Determine the (x, y) coordinate at the center of the cell enclosing the given text.  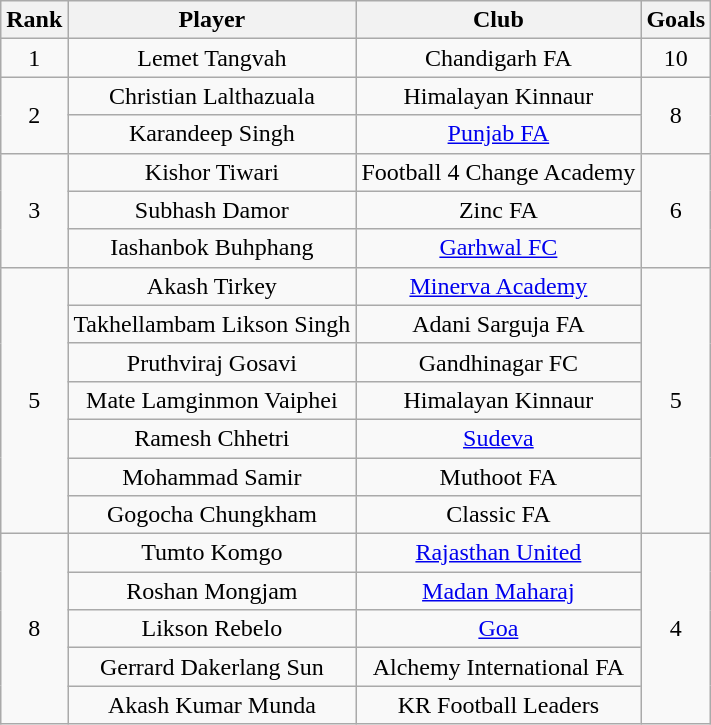
Adani Sarguja FA (498, 324)
Kishor Tiwari (212, 172)
Madan Maharaj (498, 591)
4 (676, 629)
Pruthviraj Gosavi (212, 362)
Club (498, 20)
2 (34, 115)
Garhwal FC (498, 248)
Roshan Mongjam (212, 591)
Ramesh Chhetri (212, 438)
Sudeva (498, 438)
Takhellambam Likson Singh (212, 324)
6 (676, 210)
Gerrard Dakerlang Sun (212, 667)
Tumto Komgo (212, 553)
Gogocha Chungkham (212, 515)
Gandhinagar FC (498, 362)
Likson Rebelo (212, 629)
Minerva Academy (498, 286)
Goa (498, 629)
Rajasthan United (498, 553)
Mate Lamginmon Vaiphei (212, 400)
Karandeep Singh (212, 134)
Classic FA (498, 515)
3 (34, 210)
Alchemy International FA (498, 667)
Akash Tirkey (212, 286)
Zinc FA (498, 210)
Player (212, 20)
10 (676, 58)
Football 4 Change Academy (498, 172)
1 (34, 58)
Punjab FA (498, 134)
Rank (34, 20)
Iashanbok Buhphang (212, 248)
Akash Kumar Munda (212, 705)
Muthoot FA (498, 477)
Lemet Tangvah (212, 58)
Mohammad Samir (212, 477)
Christian Lalthazuala (212, 96)
Subhash Damor (212, 210)
KR Football Leaders (498, 705)
Chandigarh FA (498, 58)
Goals (676, 20)
